Find where the given text appears and provide that cell's center as (x, y) coordinate. 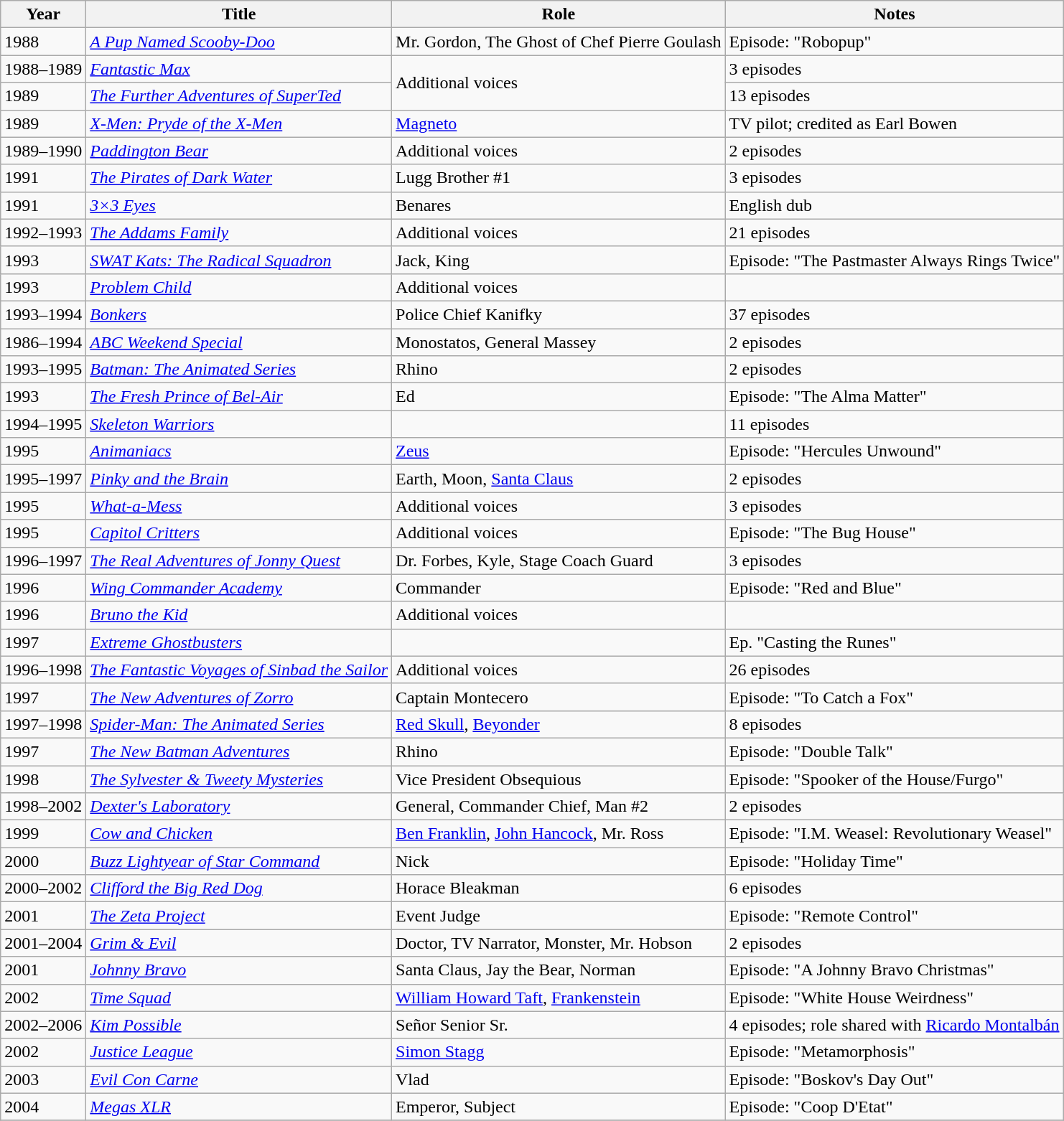
1993–1995 (43, 370)
Episode: "Boskov's Day Out" (895, 1079)
The Fantastic Voyages of Sinbad the Sailor (239, 670)
Megas XLR (239, 1107)
2000 (43, 861)
Lugg Brother #1 (559, 178)
Dr. Forbes, Kyle, Stage Coach Guard (559, 560)
Kim Possible (239, 1025)
General, Commander Chief, Man #2 (559, 807)
2004 (43, 1107)
Zeus (559, 451)
Vice President Obsequious (559, 779)
21 episodes (895, 233)
Episode: "Hercules Unwound" (895, 451)
The Further Adventures of SuperTed (239, 96)
Fantastic Max (239, 69)
ABC Weekend Special (239, 342)
Benares (559, 205)
Animaniacs (239, 451)
Ep. "Casting the Runes" (895, 642)
13 episodes (895, 96)
Episode: "Metamorphosis" (895, 1052)
Bonkers (239, 314)
1997–1998 (43, 724)
William Howard Taft, Frankenstein (559, 998)
Emperor, Subject (559, 1107)
TV pilot; credited as Earl Bowen (895, 123)
Episode: "Red and Blue" (895, 588)
Year (43, 14)
Ed (559, 397)
Role (559, 14)
Episode: "Remote Control" (895, 916)
Grim & Evil (239, 943)
Johnny Bravo (239, 970)
Capitol Critters (239, 533)
Dexter's Laboratory (239, 807)
4 episodes; role shared with Ricardo Montalbán (895, 1025)
8 episodes (895, 724)
What-a-Mess (239, 506)
Batman: The Animated Series (239, 370)
Wing Commander Academy (239, 588)
The Addams Family (239, 233)
1992–1993 (43, 233)
Episode: "Coop D'Etat" (895, 1107)
Paddington Bear (239, 151)
Vlad (559, 1079)
Pinky and the Brain (239, 479)
Clifford the Big Red Dog (239, 888)
Cow and Chicken (239, 834)
2001–2004 (43, 943)
1996–1998 (43, 670)
Event Judge (559, 916)
Mr. Gordon, The Ghost of Chef Pierre Goulash (559, 42)
Santa Claus, Jay the Bear, Norman (559, 970)
1993–1994 (43, 314)
Captain Montecero (559, 697)
Nick (559, 861)
Episode: "Spooker of the House/Furgo" (895, 779)
The Real Adventures of Jonny Quest (239, 560)
1994–1995 (43, 424)
The Sylvester & Tweety Mysteries (239, 779)
37 episodes (895, 314)
Monostatos, General Massey (559, 342)
26 episodes (895, 670)
A Pup Named Scooby-Doo (239, 42)
1986–1994 (43, 342)
Episode: "Double Talk" (895, 751)
English dub (895, 205)
1988 (43, 42)
2003 (43, 1079)
Episode: "The Pastmaster Always Rings Twice" (895, 260)
Episode: "A Johnny Bravo Christmas" (895, 970)
The New Batman Adventures (239, 751)
The Fresh Prince of Bel-Air (239, 397)
Time Squad (239, 998)
Title (239, 14)
The Pirates of Dark Water (239, 178)
Episode: "Holiday Time" (895, 861)
Red Skull, Beyonder (559, 724)
Episode: "White House Weirdness" (895, 998)
1989–1990 (43, 151)
2002–2006 (43, 1025)
Notes (895, 14)
2000–2002 (43, 888)
Episode: "The Bug House" (895, 533)
3×3 Eyes (239, 205)
Doctor, TV Narrator, Monster, Mr. Hobson (559, 943)
Bruno the Kid (239, 615)
Extreme Ghostbusters (239, 642)
Episode: "The Alma Matter" (895, 397)
Señor Senior Sr. (559, 1025)
1988–1989 (43, 69)
Ben Franklin, John Hancock, Mr. Ross (559, 834)
Buzz Lightyear of Star Command (239, 861)
Horace Bleakman (559, 888)
Episode: "I.M. Weasel: Revolutionary Weasel" (895, 834)
Police Chief Kanifky (559, 314)
The New Adventures of Zorro (239, 697)
1998 (43, 779)
Spider-Man: The Animated Series (239, 724)
Commander (559, 588)
Simon Stagg (559, 1052)
Justice League (239, 1052)
Earth, Moon, Santa Claus (559, 479)
6 episodes (895, 888)
1996–1997 (43, 560)
Episode: "To Catch a Fox" (895, 697)
11 episodes (895, 424)
Jack, King (559, 260)
Episode: "Robopup" (895, 42)
Evil Con Carne (239, 1079)
1998–2002 (43, 807)
The Zeta Project (239, 916)
Skeleton Warriors (239, 424)
1999 (43, 834)
X-Men: Pryde of the X-Men (239, 123)
1995–1997 (43, 479)
Problem Child (239, 287)
Magneto (559, 123)
SWAT Kats: The Radical Squadron (239, 260)
